Pinpoint the cell where the given text exists, returning its [X, Y] midpoint coordinate. 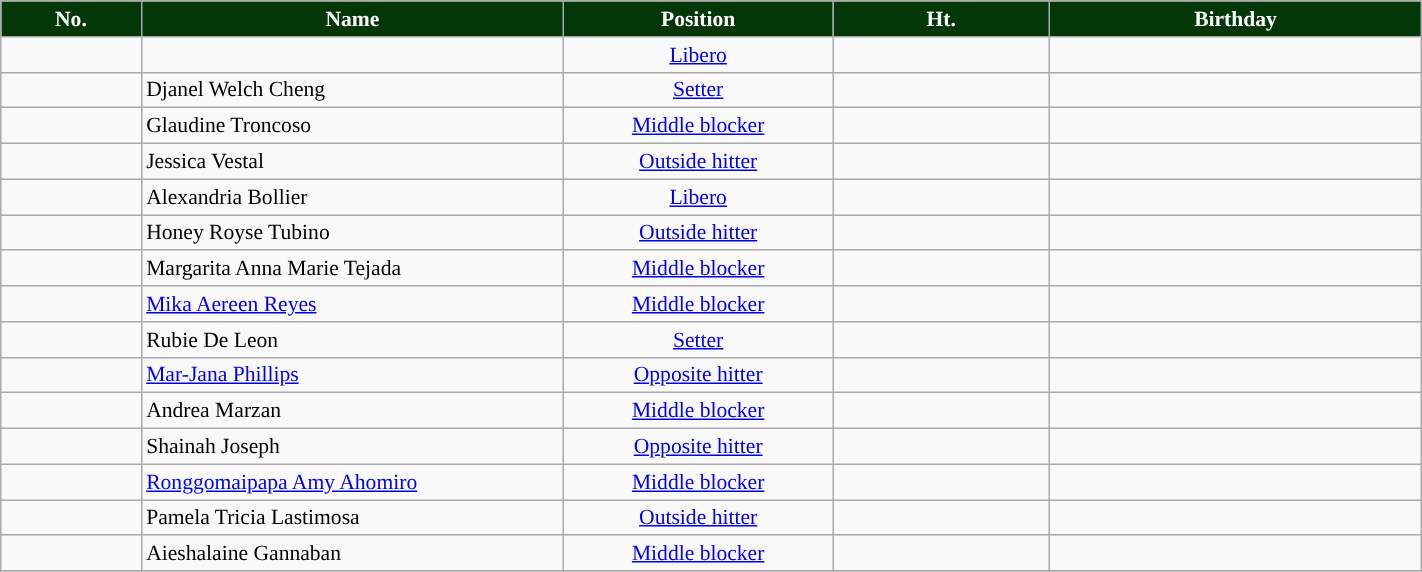
Ht. [940, 19]
Alexandria Bollier [352, 197]
Mika Aereen Reyes [352, 304]
Position [698, 19]
Aieshalaine Gannaban [352, 554]
Name [352, 19]
Ronggomaipapa Amy Ahomiro [352, 482]
Birthday [1236, 19]
Glaudine Troncoso [352, 126]
Pamela Tricia Lastimosa [352, 518]
Djanel Welch Cheng [352, 90]
No. [71, 19]
Mar-Jana Phillips [352, 375]
Andrea Marzan [352, 411]
Jessica Vestal [352, 162]
Shainah Joseph [352, 447]
Rubie De Leon [352, 340]
Margarita Anna Marie Tejada [352, 269]
Honey Royse Tubino [352, 233]
